From the cell containing the given text, extract its center point as [X, Y] coordinate. 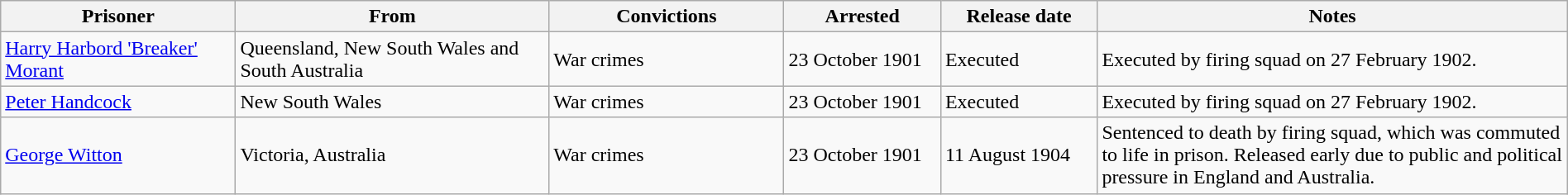
New South Wales [392, 102]
Release date [1019, 17]
11 August 1904 [1019, 155]
Harry Harbord 'Breaker' Morant [118, 59]
Peter Handcock [118, 102]
George Witton [118, 155]
From [392, 17]
Convictions [667, 17]
Queensland, New South Wales and South Australia [392, 59]
Notes [1332, 17]
Arrested [862, 17]
Prisoner [118, 17]
Victoria, Australia [392, 155]
